Output the (X, Y) coordinate of the center of the cell containing the given text.  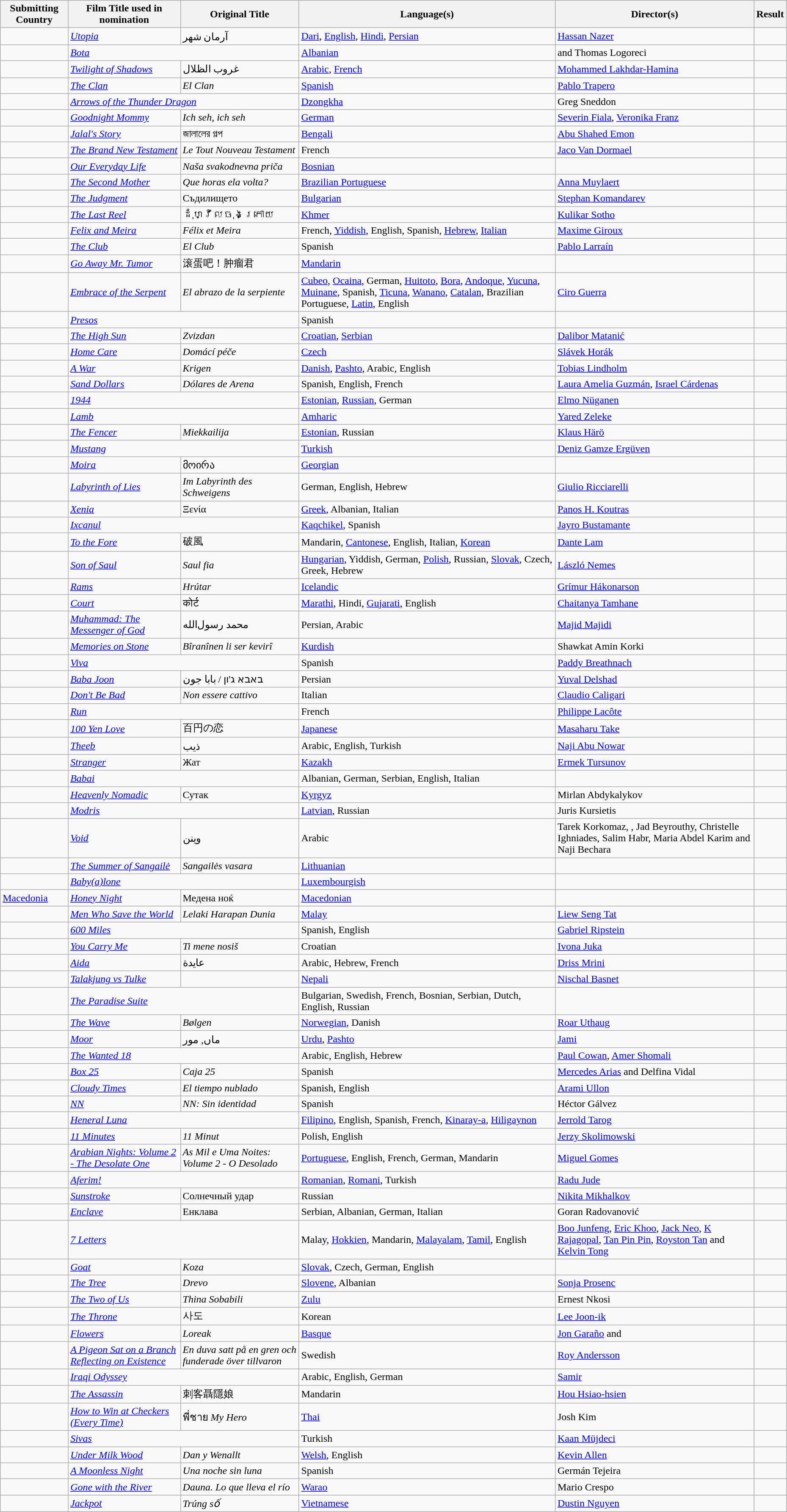
Albanian, German, Serbian, English, Italian (427, 778)
Khmer (427, 215)
Mohammed Lakhdar-Hamina (654, 69)
Under Milk Wood (124, 1455)
Aferim! (184, 1180)
1944 (184, 400)
Warao (427, 1487)
Xenia (124, 509)
জালালের গল্প (240, 134)
Nikita Mikhalkov (654, 1196)
Sangailės vasara (240, 866)
Mirlan Abdykalykov (654, 794)
Elmo Nüganen (654, 400)
Arabic, English, Turkish (427, 746)
Our Everyday Life (124, 166)
Arabic, English, German (427, 1377)
Labyrinth of Lies (124, 487)
Philippe Lacôte (654, 711)
Jaco Van Dormael (654, 150)
A War (124, 368)
Yuval Delshad (654, 679)
Pablo Larraín (654, 247)
Miekkailija (240, 432)
Polish, English (427, 1136)
刺客聶隱娘 (240, 1394)
Sivas (184, 1439)
Persian, Arabic (427, 625)
Swedish (427, 1355)
The Club (124, 247)
Claudio Caligari (654, 695)
The Second Mother (124, 182)
Jon Garaño and (654, 1333)
Yared Zeleke (654, 416)
Iraqi Odyssey (184, 1377)
Paul Cowan, Amer Shomali (654, 1055)
عايدة (240, 963)
László Nemes (654, 565)
Жат (240, 762)
The Two of Us (124, 1299)
Nischal Basnet (654, 979)
Kazakh (427, 762)
Bengali (427, 134)
Moor (124, 1039)
Brazilian Portuguese (427, 182)
The Judgment (124, 198)
Macedonian (427, 898)
Non essere cattivo (240, 695)
Norwegian, Danish (427, 1023)
Gabriel Ripstein (654, 930)
Trúng số (240, 1504)
100 Yen Love (124, 729)
11 Minutes (124, 1136)
Aida (124, 963)
Pablo Trapero (654, 85)
Grímur Hákonarson (654, 587)
Film Title used in nomination (124, 14)
Panos H. Koutras (654, 509)
Original Title (240, 14)
Majid Majidi (654, 625)
Luxembourgish (427, 882)
Dan y Wenallt (240, 1455)
Ciro Guerra (654, 292)
Anna Muylaert (654, 182)
Heavenly Nomadic (124, 794)
Enclave (124, 1212)
Portuguese, English, French, German, Mandarin (427, 1158)
Ermek Tursunov (654, 762)
Солнечный удар (240, 1196)
Mercedes Arias and Delfina Vidal (654, 1071)
Saul fia (240, 565)
Josh Kim (654, 1417)
El Clan (240, 85)
Bulgarian (427, 198)
French, Yiddish, English, Spanish, Hebrew, Italian (427, 231)
Theeb (124, 746)
Twilight of Shadows (124, 69)
Roar Uthaug (654, 1023)
Latvian, Russian (427, 811)
Jerrold Tarog (654, 1120)
Ξενία (240, 509)
Caja 25 (240, 1071)
Liew Seng Tat (654, 914)
Spanish, English, French (427, 384)
Zvizdan (240, 336)
Hrútar (240, 587)
Croatian, Serbian (427, 336)
Memories on Stone (124, 646)
Welsh, English (427, 1455)
მოირა (240, 465)
Drevo (240, 1283)
Severin Fiala, Veronika Franz (654, 118)
Result (770, 14)
Cubeo, Ocaina, German, Huitoto, Bora, Andoque, Yucuna, Muinane, Spanish, Ticuna, Wanano, Catalan, Brazilian Portuguese, Latin, English (427, 292)
Zulu (427, 1299)
Goat (124, 1267)
آرمان شهر (240, 36)
Thai (427, 1417)
Son of Saul (124, 565)
Slovak, Czech, German, English (427, 1267)
Malay, Hokkien, Mandarin, Malayalam, Tamil, English (427, 1239)
Lelaki Harapan Dunia (240, 914)
Naji Abu Nowar (654, 746)
Héctor Gálvez (654, 1104)
Jalal's Story (124, 134)
Arrows of the Thunder Dragon (184, 102)
Italian (427, 695)
A Pigeon Sat on a Branch Reflecting on Existence (124, 1355)
Heneral Luna (184, 1120)
Una noche sin luna (240, 1471)
Rams (124, 587)
ដុំហ្វីលចុងក្រោយ (240, 215)
and Thomas Logoreci (654, 52)
ماں, مور (240, 1039)
Tarek Korkomaz, , Jad Beyrouthy, Christelle Ighniades, Salim Habr, Maria Abdel Karim and Naji Bechara (654, 838)
Mandarin, Cantonese, English, Italian, Korean (427, 543)
As Mil e Uma Noites: Volume 2 - O Desolado (240, 1158)
Samir (654, 1377)
百円の恋 (240, 729)
Estonian, Russian, German (427, 400)
The Assassin (124, 1394)
Bota (184, 52)
Juris Kursietis (654, 811)
Съдилището (240, 198)
Dustin Nguyen (654, 1504)
Dólares de Arena (240, 384)
Kevin Allen (654, 1455)
The Clan (124, 85)
You Carry Me (124, 946)
Dauna. Lo que lleva el río (240, 1487)
Baby(a)lone (184, 882)
The Wanted 18 (184, 1055)
El tiempo nublado (240, 1088)
Honey Night (124, 898)
Dzongkha (427, 102)
Czech (427, 352)
Danish, Pashto, Arabic, English (427, 368)
Bosnian (427, 166)
Dari, English, Hindi, Persian (427, 36)
Lamb (184, 416)
Home Care (124, 352)
Korean (427, 1316)
Submitting Country (34, 14)
Talakjung vs Tulke (124, 979)
Bîranînen li ser kevirî (240, 646)
Masaharu Take (654, 729)
Baba Joon (124, 679)
Bølgen (240, 1023)
Arami Ullon (654, 1088)
พี่ชาย My Hero (240, 1417)
Giulio Ricciarelli (654, 487)
The Tree (124, 1283)
The Last Reel (124, 215)
Abu Shahed Emon (654, 134)
Klaus Härö (654, 432)
Sand Dollars (124, 384)
Kaqchikel, Spanish (427, 525)
Russian (427, 1196)
Boo Junfeng, Eric Khoo, Jack Neo, K Rajagopal, Tan Pin Pin, Royston Tan and Kelvin Tong (654, 1239)
Arabian Nights: Volume 2 - The Desolate One (124, 1158)
Jerzy Skolimowski (654, 1136)
Dalibor Matanić (654, 336)
Jayro Bustamante (654, 525)
Kulikar Sotho (654, 215)
Krigen (240, 368)
Hou Hsiao-hsien (654, 1394)
Енклава (240, 1212)
Germán Tejeira (654, 1471)
Estonian, Russian (427, 432)
Félix et Meira (240, 231)
Don't Be Bad (124, 695)
11 Minut (240, 1136)
The Brand New Testament (124, 150)
وينن (240, 838)
Ixcanul (184, 525)
How to Win at Checkers (Every Time) (124, 1417)
Viva (184, 662)
Koza (240, 1267)
Arabic (427, 838)
Naša svakodnevna priča (240, 166)
El abrazo de la serpiente (240, 292)
Sonja Prosenc (654, 1283)
Director(s) (654, 14)
En duva satt på en gren och funderade över tillvaron (240, 1355)
Gone with the River (124, 1487)
The Paradise Suite (184, 1001)
Arabic, Hebrew, French (427, 963)
Miguel Gomes (654, 1158)
Greek, Albanian, Italian (427, 509)
Goran Radovanović (654, 1212)
Jami (654, 1039)
Stephan Komandarev (654, 198)
The Fencer (124, 432)
Cloudy Times (124, 1088)
Arabic, English, Hebrew (427, 1055)
Медена ноќ (240, 898)
Ivona Juka (654, 946)
Laura Amelia Guzmán, Israel Cárdenas (654, 384)
Court (124, 603)
कोर्ट (240, 603)
Сутак (240, 794)
Serbian, Albanian, German, Italian (427, 1212)
Bulgarian, Swedish, French, Bosnian, Serbian, Dutch, English, Russian (427, 1001)
Ich seh, ich seh (240, 118)
Greg Sneddon (654, 102)
Muhammad: The Messenger of God (124, 625)
Roy Andersson (654, 1355)
Domácí péče (240, 352)
Amharic (427, 416)
Urdu, Pashto (427, 1039)
Stranger (124, 762)
Ernest Nkosi (654, 1299)
Lee Joon-ik (654, 1316)
Tobias Lindholm (654, 368)
Void (124, 838)
Felix and Meira (124, 231)
Slovene, Albanian (427, 1283)
NN: Sin identidad (240, 1104)
Basque (427, 1333)
Deniz Gamze Ergüven (654, 449)
Paddy Breathnach (654, 662)
Croatian (427, 946)
Maxime Giroux (654, 231)
A Moonless Night (124, 1471)
ذيب (240, 746)
Arabic, French (427, 69)
Persian (427, 679)
באבא ג'ון / بابا جون (240, 679)
Hassan Nazer (654, 36)
NN (124, 1104)
Chaitanya Tamhane (654, 603)
The Wave (124, 1023)
Marathi, Hindi, Gujarati, English (427, 603)
El Club (240, 247)
Sunstroke (124, 1196)
Romanian, Romani, Turkish (427, 1180)
Run (184, 711)
Loreak (240, 1333)
محمد رسول‌الله (240, 625)
Dante Lam (654, 543)
Filipino, English, Spanish, French, Kinaray-a, Hiligaynon (427, 1120)
Ti mene nosiš (240, 946)
Kyrgyz (427, 794)
破風 (240, 543)
The Summer of Sangailė (124, 866)
Malay (427, 914)
Flowers (124, 1333)
Kaan Müjdeci (654, 1439)
To the Fore (124, 543)
غروب الظلال (240, 69)
7 Letters (184, 1239)
Driss Mrini (654, 963)
Mario Crespo (654, 1487)
Hungarian, Yiddish, German, Polish, Russian, Slovak, Czech, Greek, Hebrew (427, 565)
Presos (184, 319)
사도 (240, 1316)
Im Labyrinth des Schweigens (240, 487)
Embrace of the Serpent (124, 292)
Thina Sobabili (240, 1299)
Modris (184, 811)
Icelandic (427, 587)
Goodnight Mommy (124, 118)
Box 25 (124, 1071)
Georgian (427, 465)
Japanese (427, 729)
Mustang (184, 449)
600 Miles (184, 930)
Albanian (427, 52)
滚蛋吧！肿瘤君 (240, 264)
Go Away Mr. Tumor (124, 264)
Nepali (427, 979)
Babai (184, 778)
Le Tout Nouveau Testament (240, 150)
The High Sun (124, 336)
Jackpot (124, 1504)
German, English, Hebrew (427, 487)
Vietnamese (427, 1504)
Radu Jude (654, 1180)
The Throne (124, 1316)
Macedonia (34, 898)
German (427, 118)
Shawkat Amin Korki (654, 646)
Slávek Horák (654, 352)
Men Who Save the World (124, 914)
Language(s) (427, 14)
Moira (124, 465)
Utopia (124, 36)
Kurdish (427, 646)
Lithuanian (427, 866)
Que horas ela volta? (240, 182)
